Find where the given text appears and provide that cell's center as (x, y) coordinate. 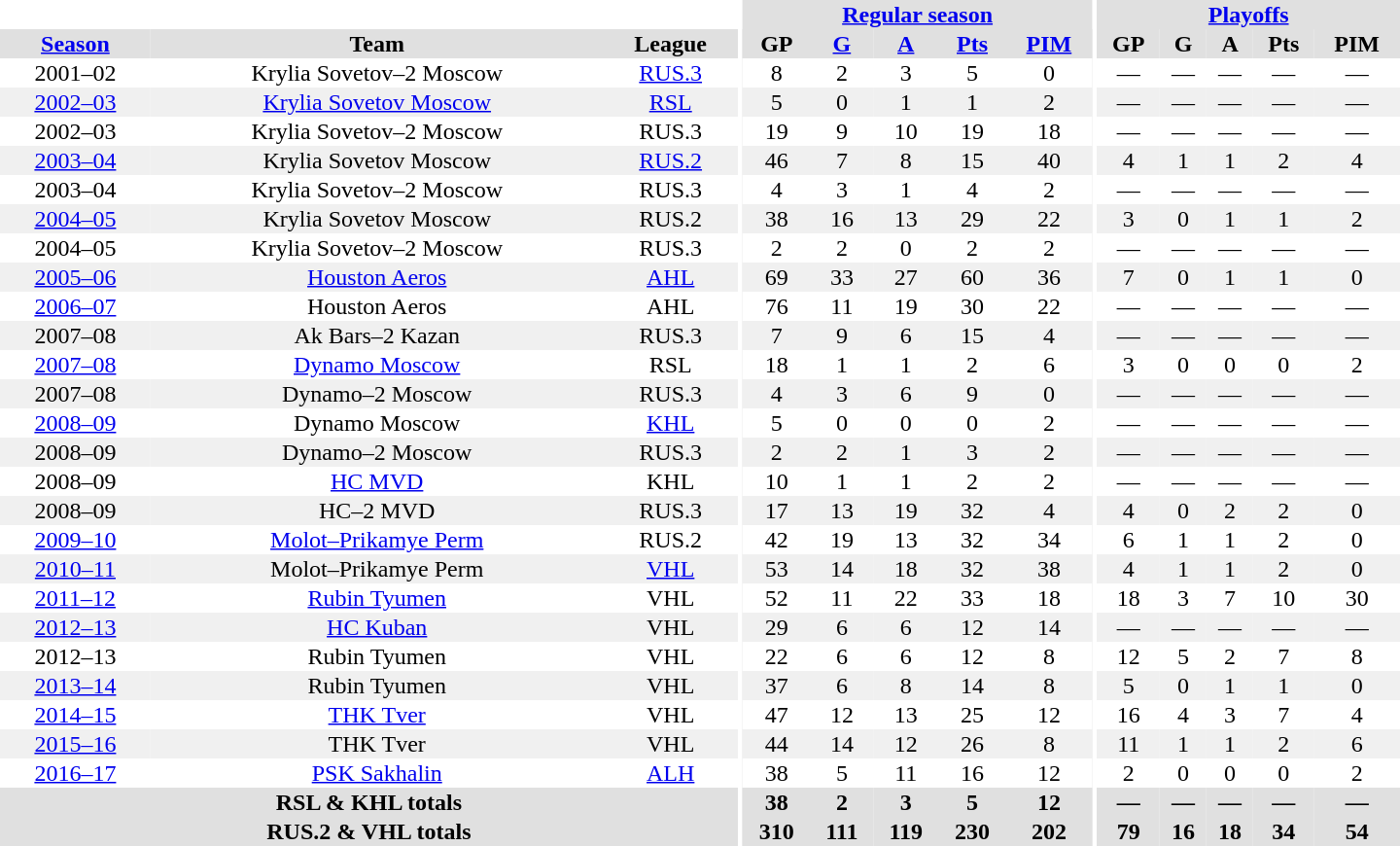
2010–11 (76, 569)
2005–06 (76, 277)
26 (972, 744)
2016–17 (76, 773)
2014–15 (76, 715)
202 (1049, 831)
HC–2 MVD (377, 511)
Playoffs (1248, 15)
46 (776, 160)
60 (972, 277)
27 (906, 277)
2009–10 (76, 540)
2015–16 (76, 744)
310 (776, 831)
HC Kuban (377, 627)
2011–12 (76, 598)
HC MVD (377, 481)
69 (776, 277)
79 (1128, 831)
ALH (671, 773)
2013–14 (76, 686)
Ak Bars–2 Kazan (377, 335)
53 (776, 569)
RUS.2 & VHL totals (369, 831)
Regular season (918, 15)
RSL & KHL totals (369, 802)
54 (1357, 831)
44 (776, 744)
17 (776, 511)
PSK Sakhalin (377, 773)
Season (76, 44)
230 (972, 831)
76 (776, 306)
119 (906, 831)
40 (1049, 160)
42 (776, 540)
25 (972, 715)
37 (776, 686)
League (671, 44)
47 (776, 715)
Team (377, 44)
2006–07 (76, 306)
36 (1049, 277)
2001–02 (76, 73)
111 (842, 831)
52 (776, 598)
